Extract the (x, y) coordinate from the center of the cell holding the provided text.  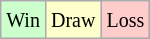
Win (24, 20)
Loss (126, 20)
Draw (72, 20)
